For the text-containing cell, return its midpoint in (X, Y) coordinate format. 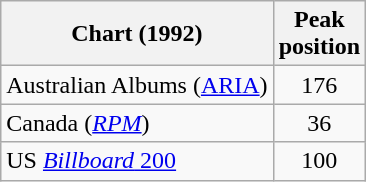
36 (319, 123)
Australian Albums (ARIA) (137, 85)
Peakposition (319, 34)
US Billboard 200 (137, 161)
100 (319, 161)
Chart (1992) (137, 34)
Canada (RPM) (137, 123)
176 (319, 85)
